Search for the cell housing the specified text and yield its [x, y] center coordinate. 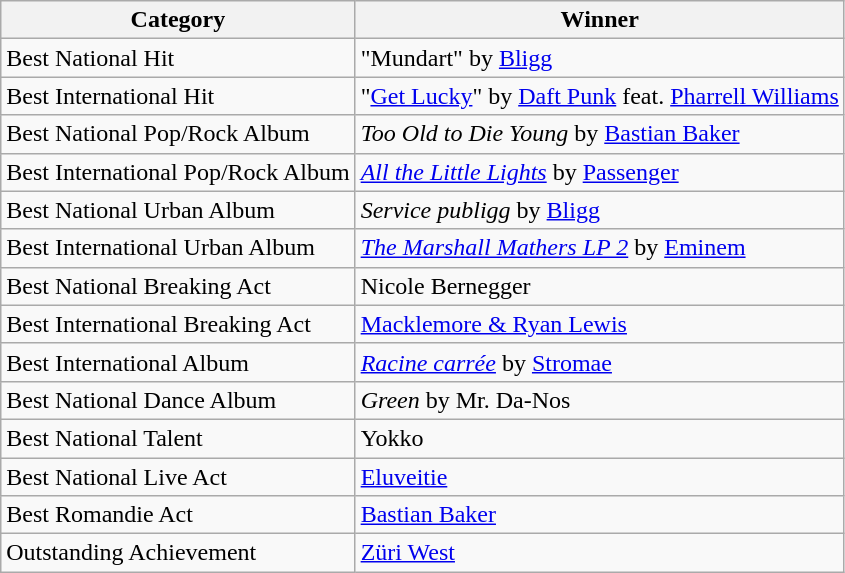
Best International Breaking Act [178, 324]
Service publigg by Bligg [600, 210]
Green by Mr. Da-Nos [600, 400]
Best National Breaking Act [178, 286]
Macklemore & Ryan Lewis [600, 324]
Outstanding Achievement [178, 553]
Racine carrée by Stromae [600, 362]
Best National Hit [178, 58]
Best International Urban Album [178, 248]
Nicole Bernegger [600, 286]
Winner [600, 20]
Best National Talent [178, 438]
Best National Dance Album [178, 400]
Best National Live Act [178, 477]
Category [178, 20]
"Get Lucky" by Daft Punk feat. Pharrell Williams [600, 96]
"Mundart" by Bligg [600, 58]
Best International Pop/Rock Album [178, 172]
Bastian Baker [600, 515]
Züri West [600, 553]
Yokko [600, 438]
Best International Album [178, 362]
Best National Urban Album [178, 210]
The Marshall Mathers LP 2 by Eminem [600, 248]
Best Romandie Act [178, 515]
Eluveitie [600, 477]
Best International Hit [178, 96]
Best National Pop/Rock Album [178, 134]
All the Little Lights by Passenger [600, 172]
Too Old to Die Young by Bastian Baker [600, 134]
